Identify which cell holds the provided text, then report its [X, Y] central coordinate. 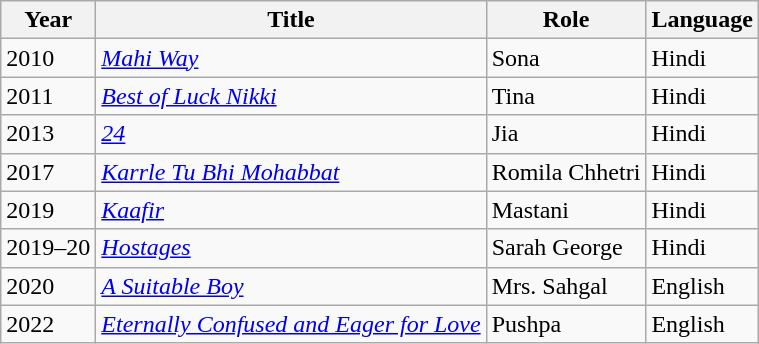
Jia [566, 134]
2019 [48, 210]
Mrs. Sahgal [566, 286]
Title [291, 20]
Romila Chhetri [566, 172]
Hostages [291, 248]
Sarah George [566, 248]
Sona [566, 58]
2013 [48, 134]
2022 [48, 324]
Kaafir [291, 210]
Karrle Tu Bhi Mohabbat [291, 172]
2019–20 [48, 248]
Language [702, 20]
Mastani [566, 210]
24 [291, 134]
Role [566, 20]
Year [48, 20]
2011 [48, 96]
2017 [48, 172]
2010 [48, 58]
Best of Luck Nikki [291, 96]
A Suitable Boy [291, 286]
Eternally Confused and Eager for Love [291, 324]
2020 [48, 286]
Tina [566, 96]
Pushpa [566, 324]
Mahi Way [291, 58]
